Identify which cell holds the provided text, then report its [x, y] central coordinate. 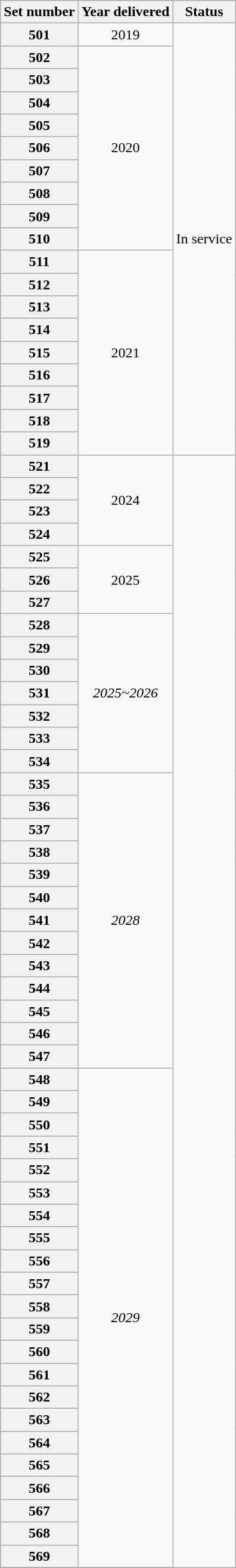
547 [39, 1057]
2029 [125, 1317]
513 [39, 307]
530 [39, 671]
541 [39, 920]
556 [39, 1261]
512 [39, 285]
In service [204, 239]
535 [39, 784]
543 [39, 965]
539 [39, 875]
517 [39, 398]
2025 [125, 579]
546 [39, 1034]
532 [39, 716]
566 [39, 1488]
549 [39, 1102]
510 [39, 239]
2025~2026 [125, 693]
554 [39, 1215]
557 [39, 1283]
559 [39, 1329]
527 [39, 602]
565 [39, 1465]
551 [39, 1147]
522 [39, 489]
508 [39, 193]
Year delivered [125, 12]
534 [39, 761]
540 [39, 897]
536 [39, 807]
544 [39, 988]
528 [39, 625]
542 [39, 943]
548 [39, 1079]
519 [39, 443]
538 [39, 852]
2019 [125, 35]
505 [39, 125]
504 [39, 103]
509 [39, 216]
531 [39, 693]
Status [204, 12]
569 [39, 1556]
515 [39, 353]
507 [39, 171]
501 [39, 35]
525 [39, 557]
2024 [125, 500]
502 [39, 57]
560 [39, 1351]
561 [39, 1374]
2028 [125, 920]
567 [39, 1511]
521 [39, 466]
568 [39, 1533]
545 [39, 1011]
524 [39, 534]
553 [39, 1193]
2020 [125, 148]
562 [39, 1397]
516 [39, 375]
2021 [125, 352]
529 [39, 647]
558 [39, 1306]
564 [39, 1443]
537 [39, 829]
518 [39, 421]
503 [39, 80]
526 [39, 579]
Set number [39, 12]
563 [39, 1420]
550 [39, 1125]
552 [39, 1170]
514 [39, 330]
523 [39, 511]
506 [39, 148]
511 [39, 261]
555 [39, 1238]
533 [39, 739]
